Provide the (X, Y) coordinate of the cell's center where the given text is located.  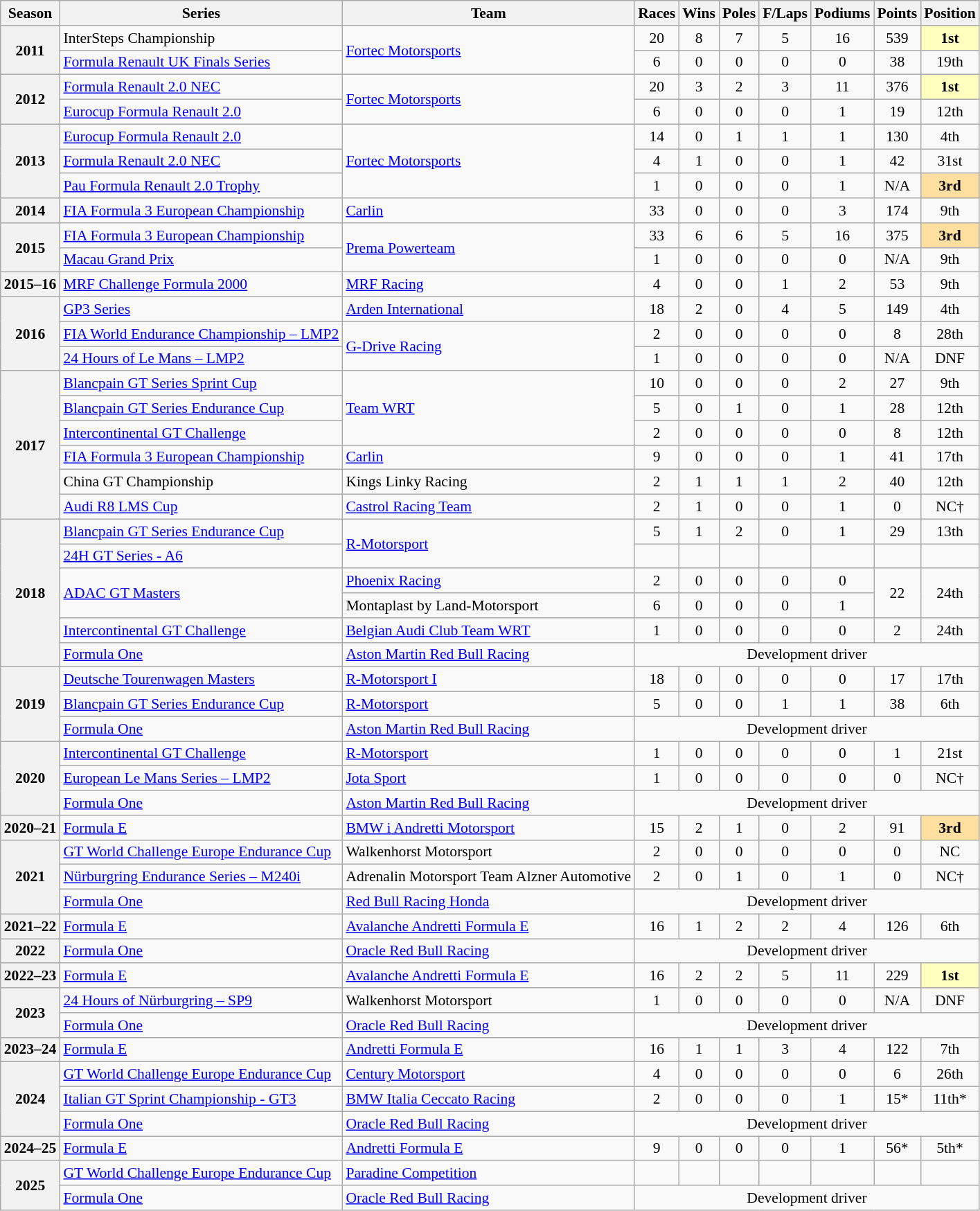
Prema Powerteam (488, 248)
31st (950, 161)
56* (898, 1149)
10 (657, 384)
2023–24 (30, 1050)
2016 (30, 334)
Macau Grand Prix (201, 260)
MRF Racing (488, 285)
Paradine Competition (488, 1174)
2011 (30, 50)
5th* (950, 1149)
376 (898, 87)
2015–16 (30, 285)
2019 (30, 704)
Montaplast by Land-Motorsport (488, 605)
Jota Sport (488, 779)
122 (898, 1050)
R-Motorsport I (488, 680)
149 (898, 310)
15 (657, 828)
Nürburgring Endurance Series – M240i (201, 877)
42 (898, 161)
Formula Renault UK Finals Series (201, 62)
ADAC GT Masters (201, 593)
European Le Mans Series – LMP2 (201, 779)
Kings Linky Racing (488, 482)
229 (898, 976)
2018 (30, 593)
2022–23 (30, 976)
G-Drive Racing (488, 346)
Team (488, 13)
2021 (30, 877)
40 (898, 482)
2022 (30, 951)
Pau Formula Renault 2.0 Trophy (201, 186)
130 (898, 136)
Adrenalin Motorsport Team Alzner Automotive (488, 877)
19 (898, 112)
Century Motorsport (488, 1075)
53 (898, 285)
7th (950, 1050)
14 (657, 136)
2014 (30, 211)
Wins (699, 13)
19th (950, 62)
Position (950, 13)
28 (898, 408)
InterSteps Championship (201, 38)
BMW Italia Ceccato Racing (488, 1099)
Castrol Racing Team (488, 507)
Team WRT (488, 409)
Phoenix Racing (488, 581)
13th (950, 531)
17 (898, 680)
2013 (30, 161)
Season (30, 13)
Belgian Audi Club Team WRT (488, 630)
Blancpain GT Series Sprint Cup (201, 384)
2025 (30, 1186)
11th* (950, 1099)
2024–25 (30, 1149)
126 (898, 926)
Arden International (488, 310)
MRF Challenge Formula 2000 (201, 285)
7 (739, 38)
29 (898, 531)
F/Laps (785, 13)
2020–21 (30, 828)
NC (950, 852)
15* (898, 1099)
24H GT Series - A6 (201, 556)
2023 (30, 1013)
22 (898, 593)
2017 (30, 445)
375 (898, 236)
24 Hours of Nürburgring – SP9 (201, 1000)
21st (950, 754)
2012 (30, 100)
Podiums (842, 13)
2020 (30, 779)
28th (950, 334)
539 (898, 38)
Series (201, 13)
2024 (30, 1099)
FIA World Endurance Championship – LMP2 (201, 334)
BMW i Andretti Motorsport (488, 828)
GP3 Series (201, 310)
Deutsche Tourenwagen Masters (201, 680)
Red Bull Racing Honda (488, 902)
Audi R8 LMS Cup (201, 507)
27 (898, 384)
Italian GT Sprint Championship - GT3 (201, 1099)
26th (950, 1075)
41 (898, 457)
174 (898, 211)
Points (898, 13)
Races (657, 13)
2015 (30, 248)
91 (898, 828)
China GT Championship (201, 482)
24 Hours of Le Mans – LMP2 (201, 359)
2021–22 (30, 926)
Poles (739, 13)
